Extract the [x, y] coordinate from the center of the cell holding the provided text.  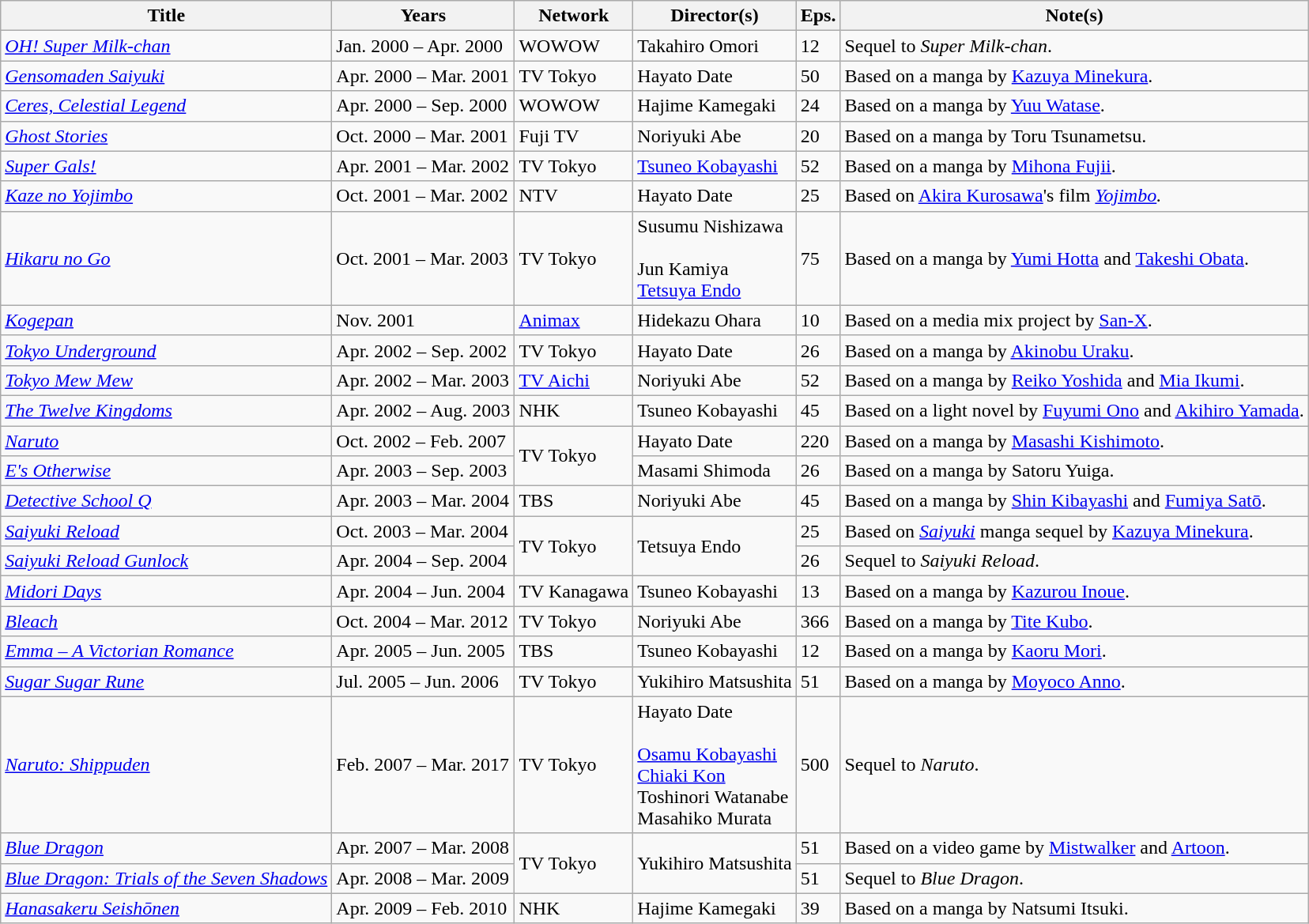
Sequel to Super Milk-chan. [1074, 46]
50 [818, 76]
Hikaru no Go [166, 258]
Note(s) [1074, 16]
Based on Saiyuki manga sequel by Kazuya Minekura. [1074, 531]
Naruto [166, 440]
24 [818, 106]
Years [424, 16]
Tokyo Underground [166, 350]
Ceres, Celestial Legend [166, 106]
Tetsuya Endo [715, 546]
Nov. 2001 [424, 320]
220 [818, 440]
500 [818, 765]
Emma – A Victorian Romance [166, 651]
Gensomaden Saiyuki [166, 76]
Sequel to Naruto. [1074, 765]
Title [166, 16]
Oct. 2000 – Mar. 2001 [424, 136]
Hanasakeru Seishōnen [166, 908]
39 [818, 908]
Susumu Nishizawa Jun Kamiya Tetsuya Endo [715, 258]
Apr. 2008 – Mar. 2009 [424, 878]
Based on a video game by Mistwalker and Artoon. [1074, 848]
Network [574, 16]
Apr. 2003 – Sep. 2003 [424, 471]
Based on a manga by Yuu Watase. [1074, 106]
The Twelve Kingdoms [166, 410]
Based on a manga by Tite Kubo. [1074, 621]
Naruto: Shippuden [166, 765]
75 [818, 258]
Oct. 2001 – Mar. 2003 [424, 258]
Saiyuki Reload Gunlock [166, 561]
Saiyuki Reload [166, 531]
Based on a light novel by Fuyumi Ono and Akihiro Yamada. [1074, 410]
Based on a manga by Satoru Yuiga. [1074, 471]
Tokyo Mew Mew [166, 380]
Based on a manga by Moyoco Anno. [1074, 681]
Kogepan [166, 320]
Midori Days [166, 591]
Apr. 2001 – Mar. 2002 [424, 166]
Apr. 2000 – Mar. 2001 [424, 76]
Hidekazu Ohara [715, 320]
Based on a manga by Akinobu Uraku. [1074, 350]
Based on a media mix project by San-X. [1074, 320]
Oct. 2003 – Mar. 2004 [424, 531]
Based on a manga by Shin Kibayashi and Fumiya Satō. [1074, 501]
Based on a manga by Masashi Kishimoto. [1074, 440]
NTV [574, 196]
Super Gals! [166, 166]
Jul. 2005 – Jun. 2006 [424, 681]
Feb. 2007 – Mar. 2017 [424, 765]
Sequel to Blue Dragon. [1074, 878]
Apr. 2002 – Mar. 2003 [424, 380]
Eps. [818, 16]
OH! Super Milk-chan [166, 46]
Fuji TV [574, 136]
10 [818, 320]
Sugar Sugar Rune [166, 681]
Apr. 2002 – Sep. 2002 [424, 350]
Apr. 2000 – Sep. 2000 [424, 106]
Blue Dragon: Trials of the Seven Shadows [166, 878]
Animax [574, 320]
Bleach [166, 621]
Based on Akira Kurosawa's film Yojimbo. [1074, 196]
Apr. 2005 – Jun. 2005 [424, 651]
Based on a manga by Reiko Yoshida and Mia Ikumi. [1074, 380]
Jan. 2000 – Apr. 2000 [424, 46]
Based on a manga by Kaoru Mori. [1074, 651]
20 [818, 136]
Oct. 2004 – Mar. 2012 [424, 621]
Based on a manga by Natsumi Itsuki. [1074, 908]
Sequel to Saiyuki Reload. [1074, 561]
Hayato Date Osamu Kobayashi Chiaki Kon Toshinori Watanabe Masahiko Murata [715, 765]
Based on a manga by Kazuya Minekura. [1074, 76]
Masami Shimoda [715, 471]
13 [818, 591]
TV Kanagawa [574, 591]
Apr. 2003 – Mar. 2004 [424, 501]
TV Aichi [574, 380]
Apr. 2004 – Sep. 2004 [424, 561]
Apr. 2004 – Jun. 2004 [424, 591]
Oct. 2001 – Mar. 2002 [424, 196]
Apr. 2007 – Mar. 2008 [424, 848]
E's Otherwise [166, 471]
Based on a manga by Kazurou Inoue. [1074, 591]
Apr. 2002 – Aug. 2003 [424, 410]
Based on a manga by Yumi Hotta and Takeshi Obata. [1074, 258]
Apr. 2009 – Feb. 2010 [424, 908]
Based on a manga by Toru Tsunametsu. [1074, 136]
Takahiro Omori [715, 46]
Oct. 2002 – Feb. 2007 [424, 440]
Ghost Stories [166, 136]
Blue Dragon [166, 848]
Kaze no Yojimbo [166, 196]
Based on a manga by Mihona Fujii. [1074, 166]
366 [818, 621]
Director(s) [715, 16]
Detective School Q [166, 501]
